Extract the [x, y] coordinate from the center of the cell holding the provided text.  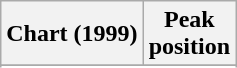
Peakposition [189, 34]
Chart (1999) [72, 34]
